Extract the (x, y) coordinate from the center of the cell holding the provided text.  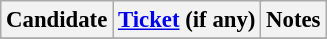
Notes (294, 20)
Ticket (if any) (187, 20)
Candidate (57, 20)
